Find where the given text appears and provide that cell's center as (x, y) coordinate. 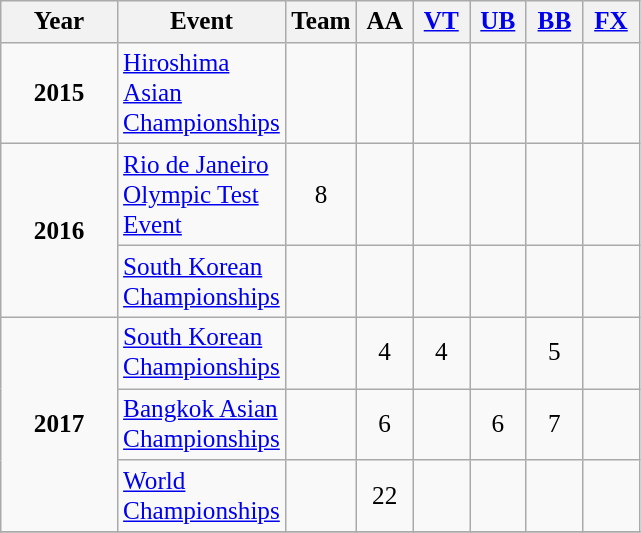
2015 (60, 93)
Bangkok Asian Championships (201, 424)
5 (554, 353)
World Championships (201, 496)
AA (384, 22)
Event (201, 22)
FX (612, 22)
Team (322, 22)
2016 (60, 230)
8 (322, 195)
Hiroshima Asian Championships (201, 93)
VT (442, 22)
Year (60, 22)
7 (554, 424)
2017 (60, 424)
BB (554, 22)
22 (384, 496)
UB (498, 22)
Rio de Janeiro Olympic Test Event (201, 195)
